Determine the (x, y) coordinate at the center of the cell enclosing the given text.  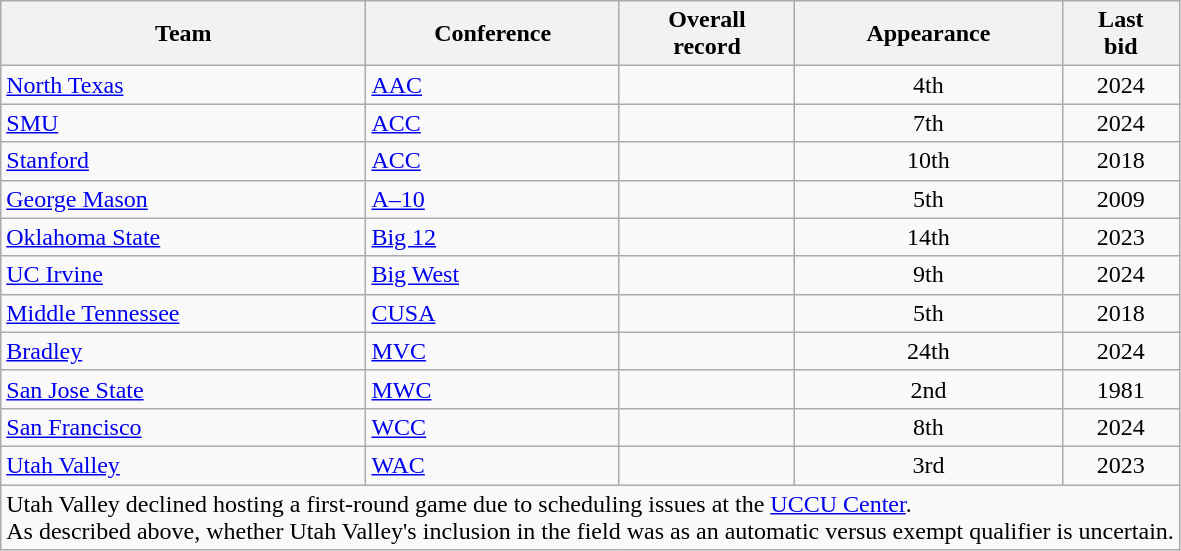
2nd (929, 389)
MWC (493, 389)
SMU (184, 123)
WAC (493, 465)
8th (929, 427)
10th (929, 161)
George Mason (184, 199)
AAC (493, 85)
Big 12 (493, 237)
4th (929, 85)
Utah Valley (184, 465)
1981 (1120, 389)
WCC (493, 427)
Stanford (184, 161)
9th (929, 275)
UC Irvine (184, 275)
Oklahoma State (184, 237)
Appearance (929, 34)
MVC (493, 351)
A–10 (493, 199)
Big West (493, 275)
2009 (1120, 199)
Team (184, 34)
14th (929, 237)
Conference (493, 34)
Bradley (184, 351)
CUSA (493, 313)
North Texas (184, 85)
7th (929, 123)
San Jose State (184, 389)
San Francisco (184, 427)
3rd (929, 465)
Lastbid (1120, 34)
Overallrecord (706, 34)
24th (929, 351)
Middle Tennessee (184, 313)
